Identify which cell holds the provided text, then report its (x, y) central coordinate. 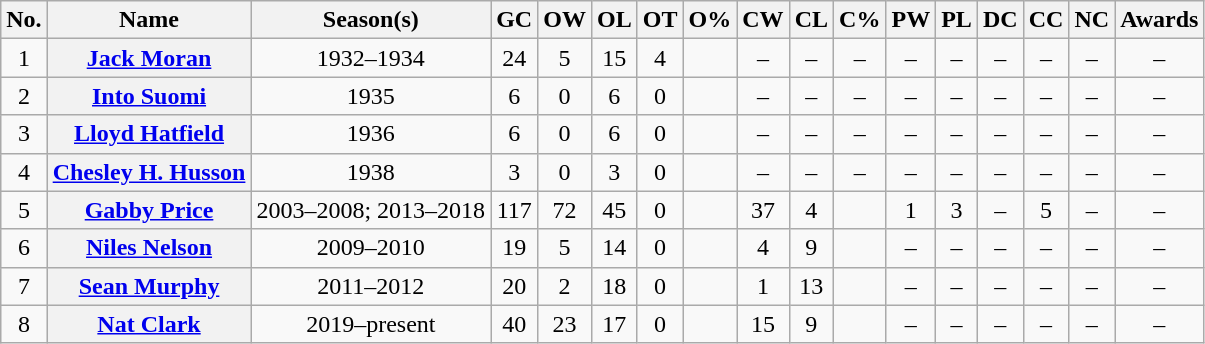
Lloyd Hatfield (149, 134)
17 (614, 324)
CC (1046, 20)
C% (860, 20)
18 (614, 286)
117 (514, 210)
CW (763, 20)
Season(s) (371, 20)
DC (1000, 20)
24 (514, 58)
Chesley H. Husson (149, 172)
Sean Murphy (149, 286)
Jack Moran (149, 58)
PW (911, 20)
Into Suomi (149, 96)
23 (565, 324)
72 (565, 210)
20 (514, 286)
40 (514, 324)
No. (24, 20)
OT (660, 20)
NC (1092, 20)
8 (24, 324)
O% (710, 20)
2019–present (371, 324)
19 (514, 248)
1936 (371, 134)
1932–1934 (371, 58)
Nat Clark (149, 324)
45 (614, 210)
CL (811, 20)
37 (763, 210)
PL (957, 20)
2011–2012 (371, 286)
Niles Nelson (149, 248)
Gabby Price (149, 210)
OL (614, 20)
OW (565, 20)
Awards (1160, 20)
2009–2010 (371, 248)
1935 (371, 96)
Name (149, 20)
7 (24, 286)
14 (614, 248)
2003–2008; 2013–2018 (371, 210)
1938 (371, 172)
13 (811, 286)
GC (514, 20)
